Provide the [X, Y] coordinate of the cell's center where the given text is located.  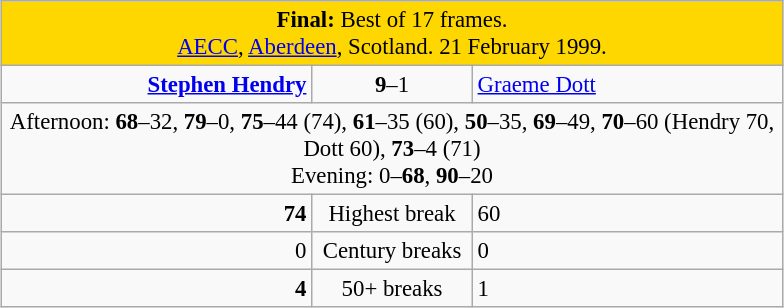
Stephen Hendry [156, 85]
Graeme Dott [628, 85]
Highest break [392, 214]
Final: Best of 17 frames.AECC, Aberdeen, Scotland. 21 February 1999. [392, 34]
Century breaks [392, 251]
60 [628, 214]
74 [156, 214]
1 [628, 289]
9–1 [392, 85]
4 [156, 289]
Afternoon: 68–32, 79–0, 75–44 (74), 61–35 (60), 50–35, 69–49, 70–60 (Hendry 70, Dott 60), 73–4 (71)Evening: 0–68, 90–20 [392, 149]
50+ breaks [392, 289]
